Pinpoint the cell where the given text exists, returning its [X, Y] midpoint coordinate. 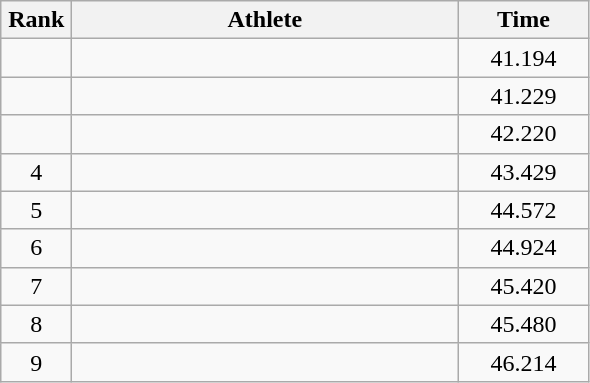
Rank [36, 20]
44.572 [524, 210]
9 [36, 362]
46.214 [524, 362]
7 [36, 286]
5 [36, 210]
42.220 [524, 134]
6 [36, 248]
41.194 [524, 58]
Time [524, 20]
45.420 [524, 286]
43.429 [524, 172]
45.480 [524, 324]
4 [36, 172]
41.229 [524, 96]
8 [36, 324]
44.924 [524, 248]
Athlete [265, 20]
